Extract the [X, Y] coordinate from the center of the cell holding the provided text.  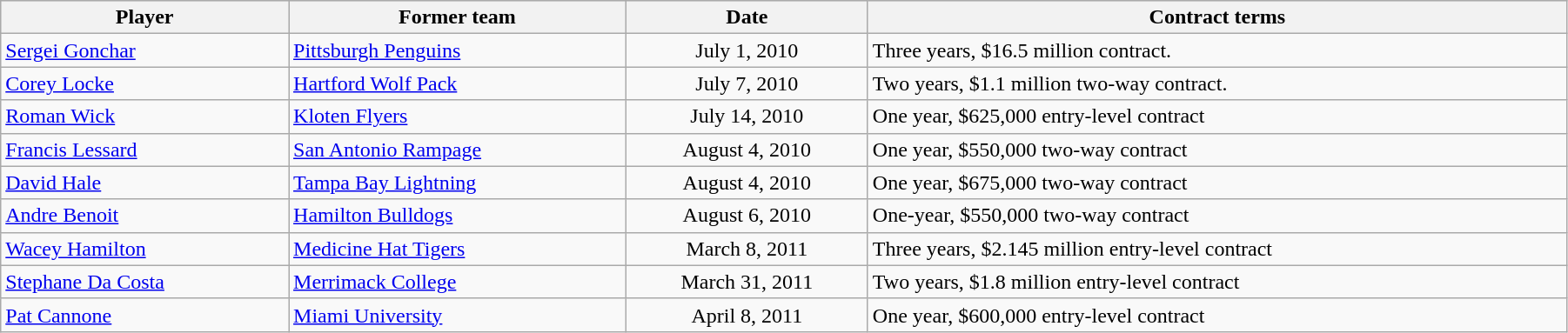
David Hale [144, 183]
March 31, 2011 [747, 282]
Player [144, 17]
Miami University [458, 315]
Three years, $16.5 million contract. [1216, 50]
Merrimack College [458, 282]
San Antonio Rampage [458, 150]
Two years, $1.1 million two-way contract. [1216, 83]
Sergei Gonchar [144, 50]
Kloten Flyers [458, 117]
One year, $675,000 two-way contract [1216, 183]
July 14, 2010 [747, 117]
Corey Locke [144, 83]
One year, $600,000 entry-level contract [1216, 315]
Tampa Bay Lightning [458, 183]
One-year, $550,000 two-way contract [1216, 216]
April 8, 2011 [747, 315]
Medicine Hat Tigers [458, 249]
August 6, 2010 [747, 216]
Pittsburgh Penguins [458, 50]
Pat Cannone [144, 315]
March 8, 2011 [747, 249]
Wacey Hamilton [144, 249]
Three years, $2.145 million entry-level contract [1216, 249]
Two years, $1.8 million entry-level contract [1216, 282]
Former team [458, 17]
July 7, 2010 [747, 83]
Contract terms [1216, 17]
One year, $625,000 entry-level contract [1216, 117]
Stephane Da Costa [144, 282]
July 1, 2010 [747, 50]
Date [747, 17]
Hamilton Bulldogs [458, 216]
Hartford Wolf Pack [458, 83]
Francis Lessard [144, 150]
Roman Wick [144, 117]
One year, $550,000 two-way contract [1216, 150]
Andre Benoit [144, 216]
